Search for the cell housing the specified text and yield its [x, y] center coordinate. 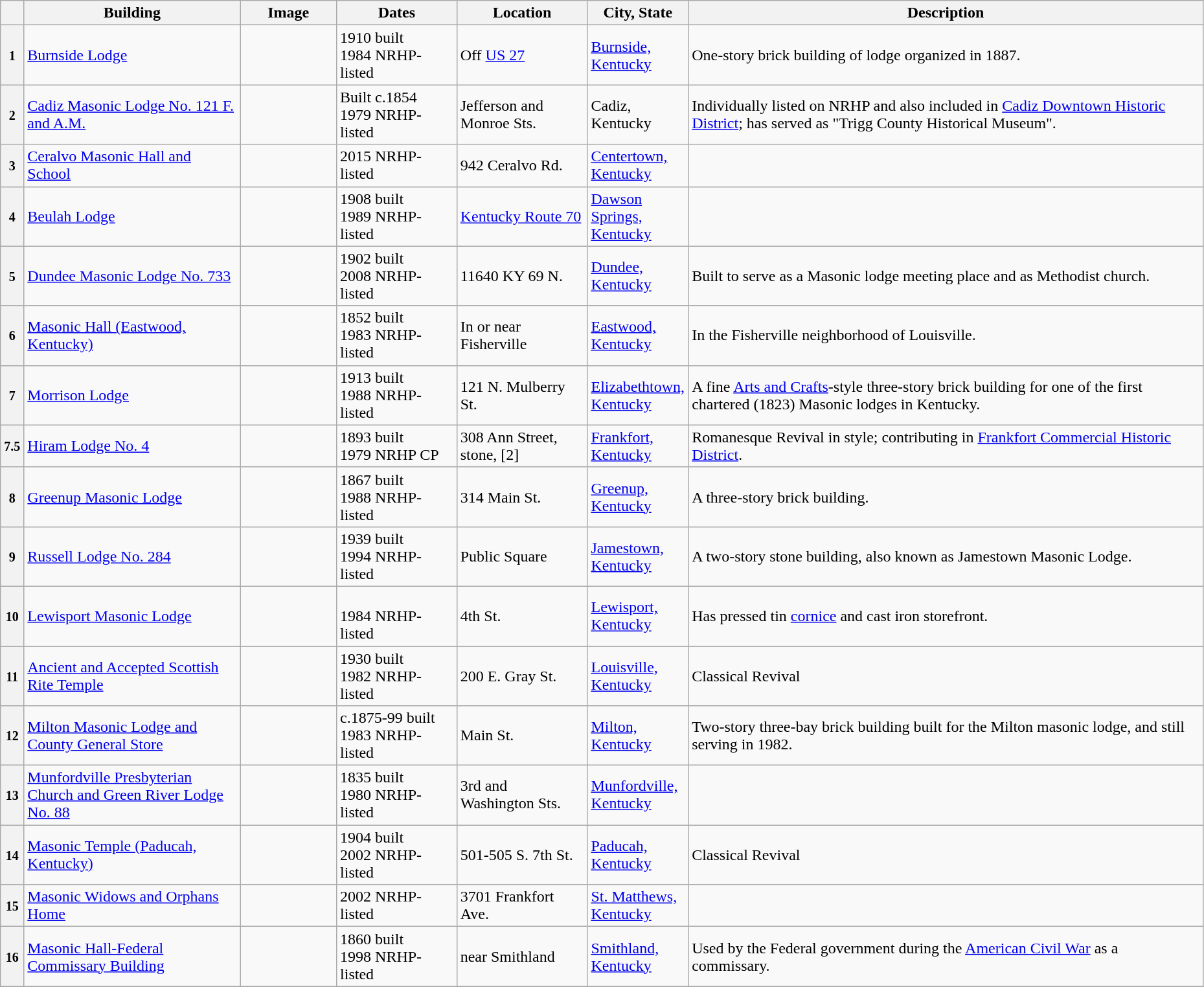
Ceralvo Masonic Hall and School [132, 166]
12 [12, 736]
Smithland, Kentucky [638, 957]
14 [12, 855]
8 [12, 497]
308 Ann Street, stone, [2] [522, 446]
Image [289, 13]
1904 built2002 NRHP-listed [397, 855]
A two-story stone building, also known as Jamestown Masonic Lodge. [946, 556]
2002 NRHP-listed [397, 905]
Dundee Masonic Lodge No. 733 [132, 276]
Lewisport Masonic Lodge [132, 616]
Cadiz, Kentucky [638, 115]
Louisville, Kentucky [638, 676]
9 [12, 556]
1902 built2008 NRHP-listed [397, 276]
A three-story brick building. [946, 497]
Elizabethtown, Kentucky [638, 395]
Paducah, Kentucky [638, 855]
16 [12, 957]
7.5 [12, 446]
501-505 S. 7th St. [522, 855]
c.1875-99 built1983 NRHP-listed [397, 736]
5 [12, 276]
1908 built1989 NRHP-listed [397, 216]
Milton, Kentucky [638, 736]
Location [522, 13]
Masonic Temple (Paducah, Kentucky) [132, 855]
10 [12, 616]
2 [12, 115]
Hiram Lodge No. 4 [132, 446]
3701 Frankfort Ave. [522, 905]
Individually listed on NRHP and also included in Cadiz Downtown Historic District; has served as "Trigg County Historical Museum". [946, 115]
4th St. [522, 616]
Munfordville, Kentucky [638, 795]
Romanesque Revival in style; contributing in Frankfort Commercial Historic District. [946, 446]
Dates [397, 13]
1 [12, 55]
121 N. Mulberry St. [522, 395]
1984 NRHP-listed [397, 616]
Description [946, 13]
Public Square [522, 556]
Two-story three-bay brick building built for the Milton masonic lodge, and still serving in 1982. [946, 736]
Dundee, Kentucky [638, 276]
7 [12, 395]
Lewisport, Kentucky [638, 616]
4 [12, 216]
Morrison Lodge [132, 395]
Used by the Federal government during the American Civil War as a commissary. [946, 957]
Russell Lodge No. 284 [132, 556]
City, State [638, 13]
Main St. [522, 736]
1930 built1982 NRHP-listed [397, 676]
Frankfort, Kentucky [638, 446]
11640 KY 69 N. [522, 276]
Masonic Hall-Federal Commissary Building [132, 957]
In or near Fisherville [522, 335]
Jefferson and Monroe Sts. [522, 115]
Greenup, Kentucky [638, 497]
One-story brick building of lodge organized in 1887. [946, 55]
Milton Masonic Lodge and County General Store [132, 736]
Masonic Widows and Orphans Home [132, 905]
13 [12, 795]
In the Fisherville neighborhood of Louisville. [946, 335]
Centertown, Kentucky [638, 166]
15 [12, 905]
Munfordville Presbyterian Church and Green River Lodge No. 88 [132, 795]
Burnside, Kentucky [638, 55]
1893 built1979 NRHP CP [397, 446]
Cadiz Masonic Lodge No. 121 F. and A.M. [132, 115]
Kentucky Route 70 [522, 216]
1939 built1994 NRHP-listed [397, 556]
Masonic Hall (Eastwood, Kentucky) [132, 335]
Eastwood, Kentucky [638, 335]
314 Main St. [522, 497]
Burnside Lodge [132, 55]
A fine Arts and Crafts-style three-story brick building for one of the first chartered (1823) Masonic lodges in Kentucky. [946, 395]
Greenup Masonic Lodge [132, 497]
Ancient and Accepted Scottish Rite Temple [132, 676]
Has pressed tin cornice and cast iron storefront. [946, 616]
942 Ceralvo Rd. [522, 166]
1835 built1980 NRHP-listed [397, 795]
Built c.18541979 NRHP-listed [397, 115]
6 [12, 335]
Jamestown, Kentucky [638, 556]
1867 built1988 NRHP-listed [397, 497]
Beulah Lodge [132, 216]
1910 built1984 NRHP-listed [397, 55]
Built to serve as a Masonic lodge meeting place and as Methodist church. [946, 276]
Dawson Springs, Kentucky [638, 216]
1852 built1983 NRHP-listed [397, 335]
11 [12, 676]
Off US 27 [522, 55]
St. Matthews, Kentucky [638, 905]
near Smithland [522, 957]
Building [132, 13]
3 [12, 166]
2015 NRHP-listed [397, 166]
200 E. Gray St. [522, 676]
1913 built1988 NRHP-listed [397, 395]
3rd and Washington Sts. [522, 795]
1860 built1998 NRHP-listed [397, 957]
